Find where the given text appears and provide that cell's center as [x, y] coordinate. 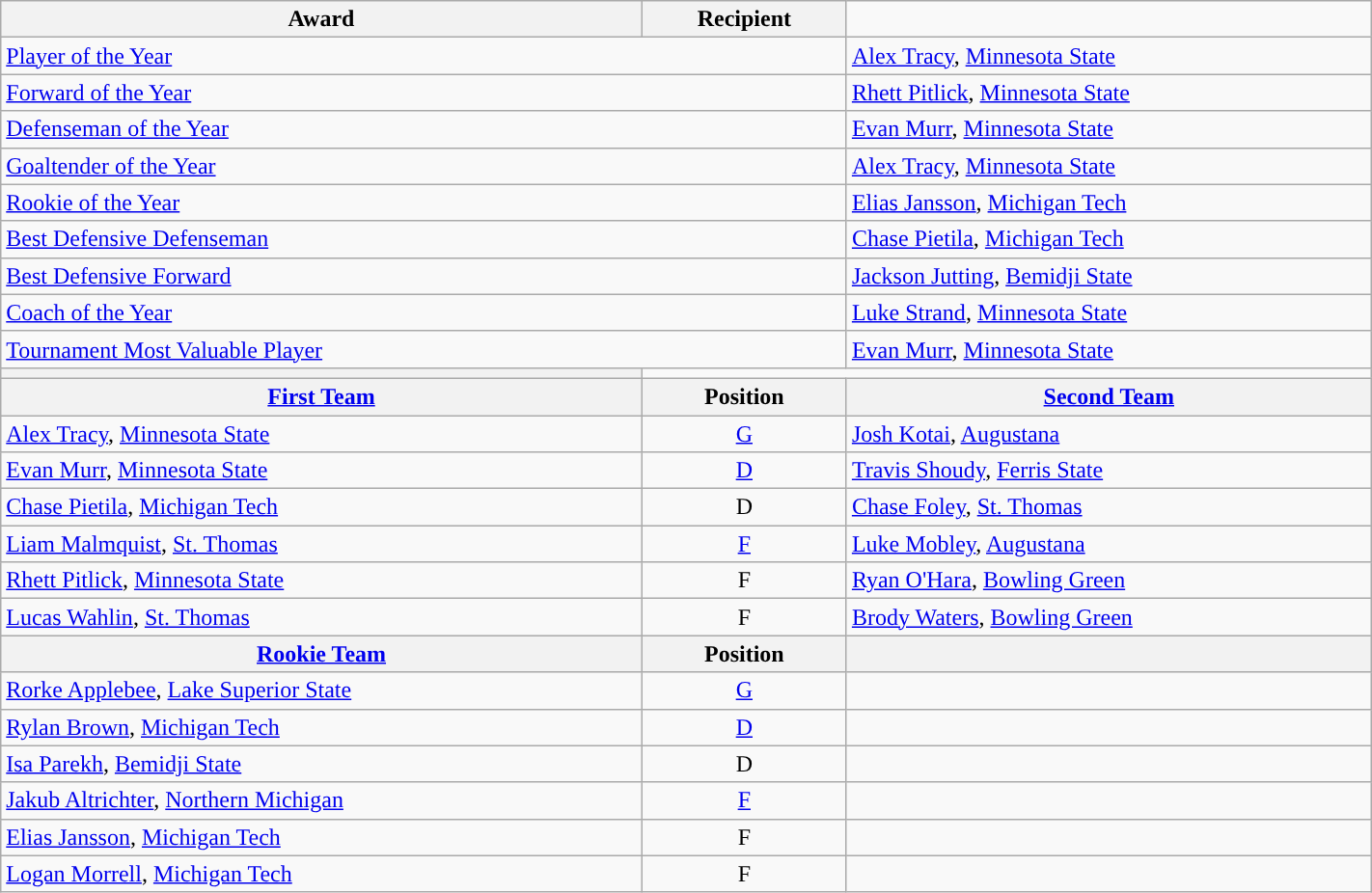
Josh Kotai, Augustana [1109, 433]
Travis Shoudy, Ferris State [1109, 471]
Luke Mobley, Augustana [1109, 544]
Tournament Most Valuable Player [425, 349]
Brody Waters, Bowling Green [1109, 617]
Award [322, 19]
Rookie of the Year [425, 203]
Coach of the Year [425, 312]
Liam Malmquist, St. Thomas [322, 544]
Chase Foley, St. Thomas [1109, 507]
Ryan O'Hara, Bowling Green [1109, 581]
Rookie Team [322, 654]
Rylan Brown, Michigan Tech [322, 727]
Goaltender of the Year [425, 166]
First Team [322, 396]
Lucas Wahlin, St. Thomas [322, 617]
Forward of the Year [425, 93]
Defenseman of the Year [425, 129]
Jackson Jutting, Bemidji State [1109, 276]
Isa Parekh, Bemidji State [322, 764]
Best Defensive Defenseman [425, 239]
Logan Morrell, Michigan Tech [322, 874]
Best Defensive Forward [425, 276]
Recipient [744, 19]
Second Team [1109, 396]
Rorke Applebee, Lake Superior State [322, 690]
Player of the Year [425, 56]
Luke Strand, Minnesota State [1109, 312]
Jakub Altrichter, Northern Michigan [322, 800]
